For the text-containing cell, return its midpoint in [X, Y] coordinate format. 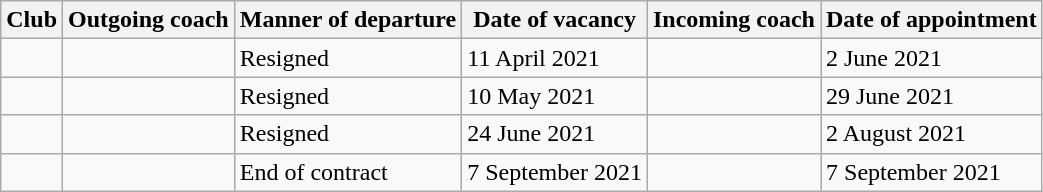
End of contract [348, 172]
2 June 2021 [931, 58]
2 August 2021 [931, 134]
Outgoing coach [149, 20]
Date of vacancy [555, 20]
Club [32, 20]
11 April 2021 [555, 58]
Date of appointment [931, 20]
29 June 2021 [931, 96]
10 May 2021 [555, 96]
Manner of departure [348, 20]
Incoming coach [734, 20]
24 June 2021 [555, 134]
